Find where the given text appears and provide that cell's center as (X, Y) coordinate. 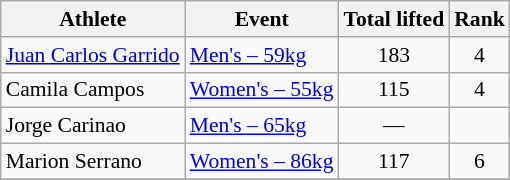
— (394, 126)
115 (394, 90)
183 (394, 55)
Event (262, 19)
Men's – 65kg (262, 126)
Total lifted (394, 19)
Jorge Carinao (93, 126)
6 (480, 162)
Men's – 59kg (262, 55)
Women's – 55kg (262, 90)
Camila Campos (93, 90)
Rank (480, 19)
117 (394, 162)
Women's – 86kg (262, 162)
Juan Carlos Garrido (93, 55)
Athlete (93, 19)
Marion Serrano (93, 162)
